Capture the cell that displays the provided text and extract its (x, y) central coordinate. 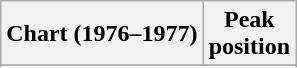
Peakposition (249, 34)
Chart (1976–1977) (102, 34)
